Identify which cell holds the provided text, then report its (x, y) central coordinate. 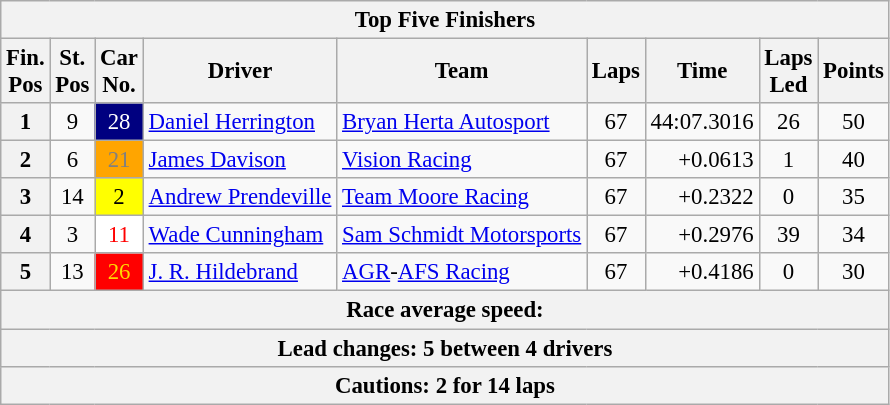
+0.0613 (702, 160)
14 (72, 197)
+0.2976 (702, 235)
Wade Cunningham (240, 235)
Sam Schmidt Motorsports (462, 235)
50 (854, 122)
Team (462, 72)
+0.4186 (702, 273)
Driver (240, 72)
Bryan Herta Autosport (462, 122)
5 (26, 273)
28 (120, 122)
21 (120, 160)
40 (854, 160)
30 (854, 273)
9 (72, 122)
Andrew Prendeville (240, 197)
Fin.Pos (26, 72)
11 (120, 235)
6 (72, 160)
St.Pos (72, 72)
Laps (616, 72)
LapsLed (788, 72)
Lead changes: 5 between 4 drivers (445, 348)
Cautions: 2 for 14 laps (445, 385)
Team Moore Racing (462, 197)
Daniel Herrington (240, 122)
Race average speed: (445, 310)
+0.2322 (702, 197)
39 (788, 235)
Points (854, 72)
AGR-AFS Racing (462, 273)
44:07.3016 (702, 122)
Time (702, 72)
Top Five Finishers (445, 20)
35 (854, 197)
34 (854, 235)
4 (26, 235)
James Davison (240, 160)
13 (72, 273)
CarNo. (120, 72)
J. R. Hildebrand (240, 273)
Vision Racing (462, 160)
